Return (x, y) of the center of cell containing provided text 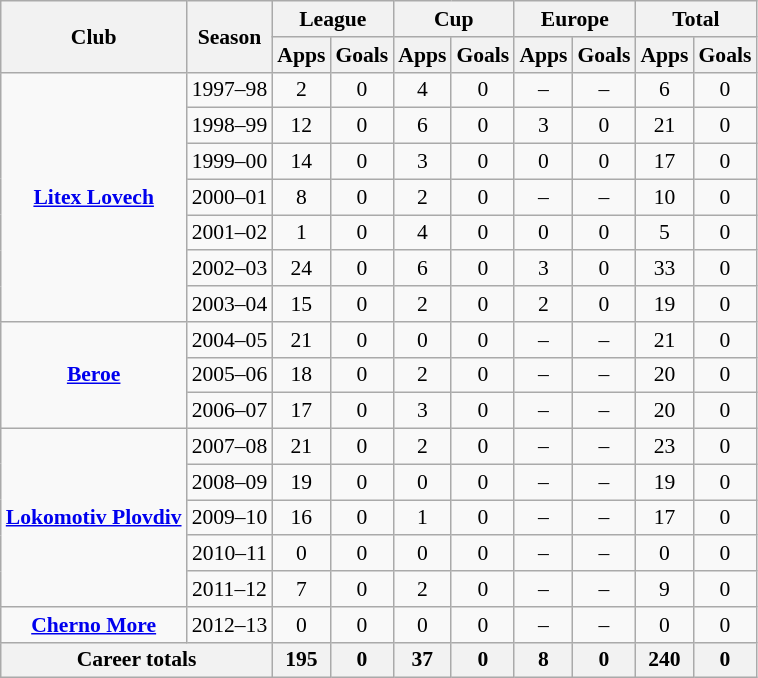
18 (301, 375)
2010–11 (230, 554)
2012–13 (230, 625)
2003–04 (230, 304)
10 (664, 197)
5 (664, 233)
1998–99 (230, 126)
2007–08 (230, 447)
2005–06 (230, 375)
16 (301, 518)
Beroe (94, 376)
Cherno More (94, 625)
Total (696, 19)
240 (664, 660)
Cup (454, 19)
2000–01 (230, 197)
15 (301, 304)
2004–05 (230, 340)
Europe (574, 19)
7 (301, 589)
9 (664, 589)
Litex Lovech (94, 196)
Lokomotiv Plovdiv (94, 518)
2006–07 (230, 411)
12 (301, 126)
Career totals (137, 660)
14 (301, 162)
Season (230, 36)
2009–10 (230, 518)
2002–03 (230, 269)
195 (301, 660)
23 (664, 447)
24 (301, 269)
League (332, 19)
2008–09 (230, 482)
2001–02 (230, 233)
2011–12 (230, 589)
37 (422, 660)
1997–98 (230, 90)
33 (664, 269)
Club (94, 36)
1999–00 (230, 162)
